Find where the given text appears and provide that cell's center as (x, y) coordinate. 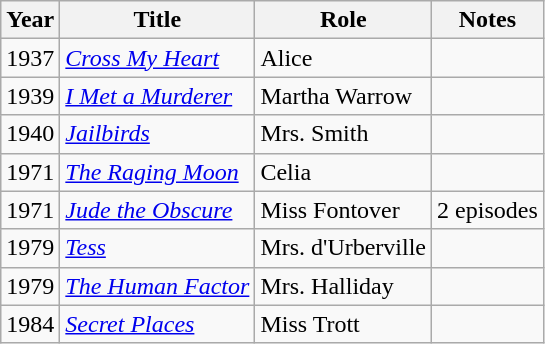
Jude the Obscure (158, 210)
Year (30, 20)
Cross My Heart (158, 58)
Mrs. Smith (344, 134)
Role (344, 20)
Notes (488, 20)
1984 (30, 324)
Title (158, 20)
Martha Warrow (344, 96)
Mrs. d'Urberville (344, 248)
1939 (30, 96)
The Raging Moon (158, 172)
2 episodes (488, 210)
Alice (344, 58)
1940 (30, 134)
Miss Trott (344, 324)
Jailbirds (158, 134)
Mrs. Halliday (344, 286)
Celia (344, 172)
Miss Fontover (344, 210)
Secret Places (158, 324)
The Human Factor (158, 286)
Tess (158, 248)
1937 (30, 58)
I Met a Murderer (158, 96)
